Pinpoint the cell where the given text exists, returning its [X, Y] midpoint coordinate. 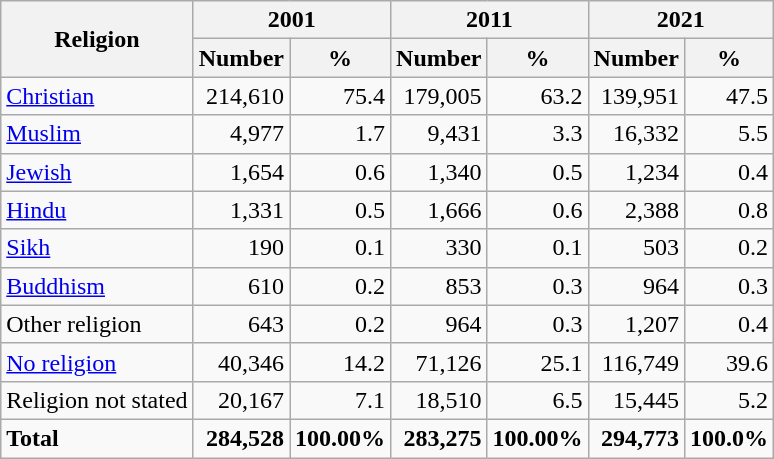
14.2 [340, 362]
283,275 [439, 438]
643 [241, 324]
116,749 [636, 362]
610 [241, 286]
9,431 [439, 134]
4,977 [241, 134]
2,388 [636, 210]
503 [636, 248]
1,234 [636, 172]
1,340 [439, 172]
Religion [97, 39]
Hindu [97, 210]
No religion [97, 362]
330 [439, 248]
75.4 [340, 96]
0.8 [728, 210]
Jewish [97, 172]
16,332 [636, 134]
20,167 [241, 400]
Buddhism [97, 286]
63.2 [538, 96]
294,773 [636, 438]
284,528 [241, 438]
Total [97, 438]
3.3 [538, 134]
179,005 [439, 96]
1.7 [340, 134]
2011 [490, 20]
40,346 [241, 362]
214,610 [241, 96]
2001 [292, 20]
1,654 [241, 172]
Christian [97, 96]
1,331 [241, 210]
1,207 [636, 324]
Muslim [97, 134]
1,666 [439, 210]
39.6 [728, 362]
25.1 [538, 362]
5.5 [728, 134]
5.2 [728, 400]
71,126 [439, 362]
Other religion [97, 324]
47.5 [728, 96]
7.1 [340, 400]
6.5 [538, 400]
Religion not stated [97, 400]
100.0% [728, 438]
15,445 [636, 400]
853 [439, 286]
18,510 [439, 400]
139,951 [636, 96]
2021 [680, 20]
190 [241, 248]
Sikh [97, 248]
